Find where the given text appears and provide that cell's center as [X, Y] coordinate. 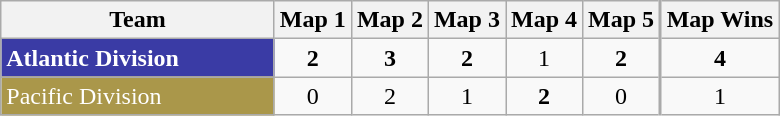
4 [719, 58]
Map 3 [466, 20]
Map 2 [390, 20]
Map Wins [719, 20]
Map 5 [622, 20]
Map 1 [312, 20]
Map 4 [544, 20]
Pacific Division [138, 96]
Team [138, 20]
Atlantic Division [138, 58]
3 [390, 58]
